Search for the cell housing the specified text and yield its (x, y) center coordinate. 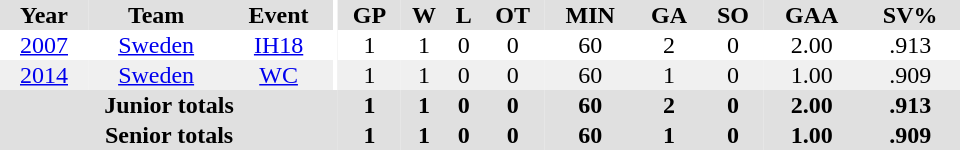
Senior totals (169, 135)
2007 (44, 45)
Year (44, 15)
Junior totals (169, 105)
2014 (44, 75)
GA (668, 15)
OT (512, 15)
GAA (812, 15)
GP (370, 15)
SO (733, 15)
MIN (590, 15)
Team (156, 15)
L (464, 15)
SV% (910, 15)
W (424, 15)
WC (278, 75)
IH18 (278, 45)
Event (278, 15)
